Locate the cell with the specified text and output its [X, Y] center coordinate. 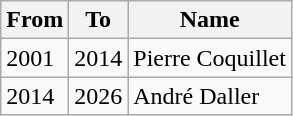
André Daller [210, 96]
Name [210, 20]
From [35, 20]
2026 [98, 96]
2001 [35, 58]
Pierre Coquillet [210, 58]
To [98, 20]
